For the text-containing cell, return its midpoint in [X, Y] coordinate format. 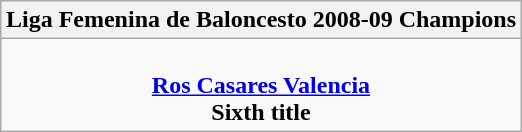
Ros Casares Valencia Sixth title [260, 85]
Liga Femenina de Baloncesto 2008-09 Champions [260, 20]
